Return the (X, Y) coordinate for the center point of the cell that contains the specified text.  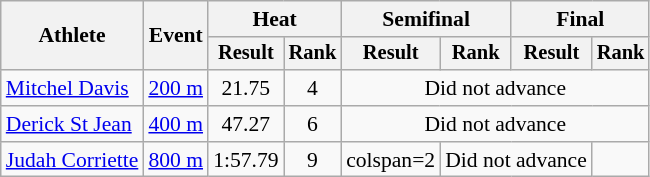
Mitchel Davis (72, 88)
47.27 (246, 124)
Event (176, 36)
Semifinal (426, 19)
200 m (176, 88)
6 (313, 124)
Heat (274, 19)
400 m (176, 124)
21.75 (246, 88)
Final (580, 19)
Athlete (72, 36)
Derick St Jean (72, 124)
4 (313, 88)
